Return [X, Y] of the center of cell containing provided text 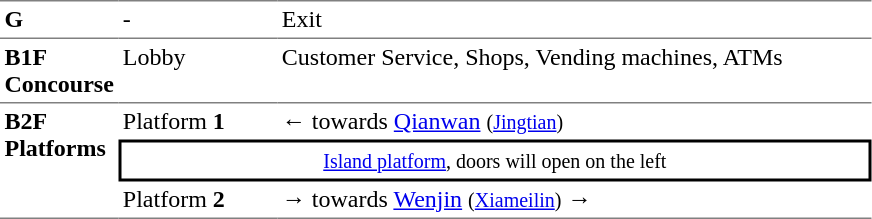
Exit [574, 19]
- [198, 19]
Island platform, doors will open on the left [494, 161]
Lobby [198, 71]
Platform 1 [198, 122]
← towards Qianwan (Jingtian) [574, 122]
Customer Service, Shops, Vending machines, ATMs [574, 71]
G [59, 19]
B1FConcourse [59, 71]
